Locate the cell with the specified text and output its (x, y) center coordinate. 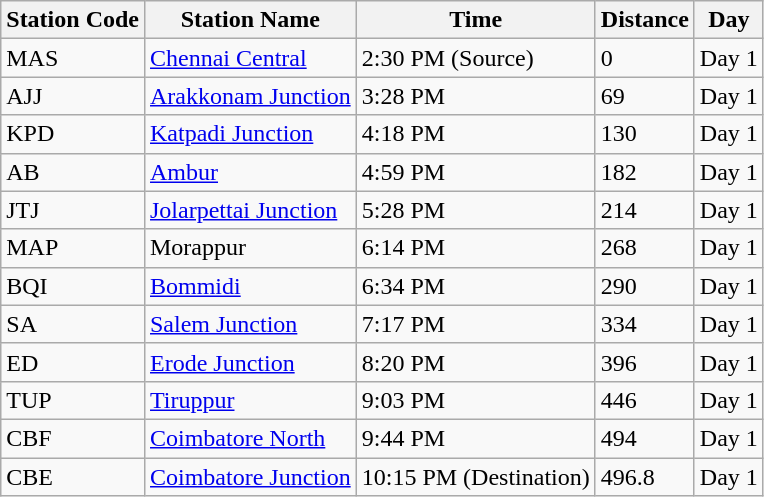
Bommidi (250, 286)
KPD (73, 134)
JTJ (73, 210)
CBF (73, 438)
494 (644, 438)
Arakkonam Junction (250, 96)
BQI (73, 286)
AJJ (73, 96)
6:34 PM (476, 286)
Coimbatore North (250, 438)
Chennai Central (250, 58)
Erode Junction (250, 362)
130 (644, 134)
SA (73, 324)
396 (644, 362)
3:28 PM (476, 96)
69 (644, 96)
9:44 PM (476, 438)
Ambur (250, 172)
0 (644, 58)
Katpadi Junction (250, 134)
AB (73, 172)
4:18 PM (476, 134)
TUP (73, 400)
Station Code (73, 20)
182 (644, 172)
7:17 PM (476, 324)
Distance (644, 20)
ED (73, 362)
496.8 (644, 477)
10:15 PM (Destination) (476, 477)
Station Name (250, 20)
Day (728, 20)
9:03 PM (476, 400)
334 (644, 324)
290 (644, 286)
268 (644, 248)
5:28 PM (476, 210)
MAP (73, 248)
Time (476, 20)
Coimbatore Junction (250, 477)
Jolarpettai Junction (250, 210)
Tiruppur (250, 400)
214 (644, 210)
Morappur (250, 248)
MAS (73, 58)
446 (644, 400)
CBE (73, 477)
Salem Junction (250, 324)
8:20 PM (476, 362)
6:14 PM (476, 248)
4:59 PM (476, 172)
2:30 PM (Source) (476, 58)
